For the text-containing cell, return its midpoint in [X, Y] coordinate format. 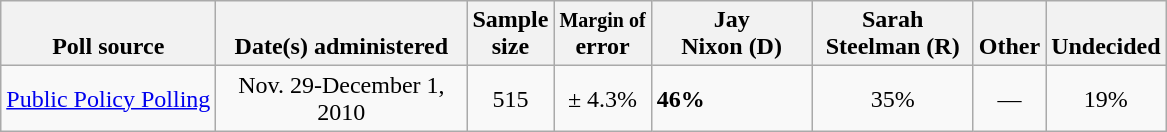
SarahSteelman (R) [892, 34]
515 [510, 98]
Nov. 29-December 1, 2010 [342, 98]
Public Policy Polling [108, 98]
Date(s) administered [342, 34]
19% [1106, 98]
Undecided [1106, 34]
Margin oferror [602, 34]
Samplesize [510, 34]
± 4.3% [602, 98]
46% [732, 98]
— [1009, 98]
JayNixon (D) [732, 34]
35% [892, 98]
Poll source [108, 34]
Other [1009, 34]
